Locate the cell with the specified text and output its [x, y] center coordinate. 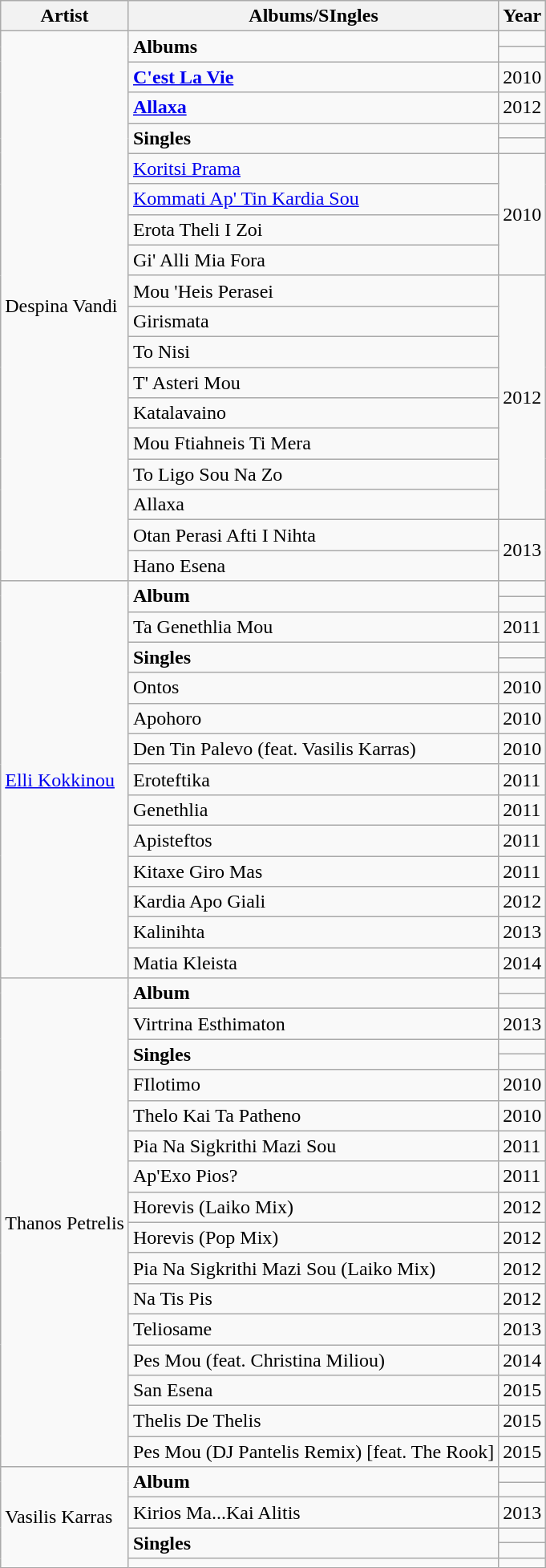
Koritsi Prama [313, 169]
Kalinihta [313, 932]
Artist [65, 16]
Thelis De Thelis [313, 1421]
Kardia Apo Giali [313, 902]
Virtrina Esthimaton [313, 1024]
Katalavaino [313, 413]
Mou 'Heis Perasei [313, 290]
Kitaxe Giro Mas [313, 871]
Kirios Ma...Kai Alitis [313, 1513]
Gi' Alli Mia Fora [313, 260]
Hano Esena [313, 566]
FIlotimo [313, 1085]
Elli Kokkinou [65, 780]
Apisteftos [313, 840]
Na Tis Pis [313, 1298]
T' Asteri Mou [313, 383]
Year [523, 16]
Erota Theli I Zoi [313, 230]
Kommati Ap' Tin Kardia Sou [313, 199]
Despina Vandi [65, 307]
Apohoro [313, 718]
To Ligo Sou Na Zo [313, 474]
Ta Genethlia Mou [313, 627]
Den Tin Palevo (feat. Vasilis Karras) [313, 749]
Matia Kleista [313, 963]
Pia Na Sigkrithi Mazi Sou (Laiko Mix) [313, 1268]
Mou Ftiahneis Ti Mera [313, 444]
Albums [313, 47]
Ontos [313, 688]
Pes Mou (feat. Christina Miliou) [313, 1360]
Girismata [313, 321]
Teliosame [313, 1329]
To Nisi [313, 351]
Otan Perasi Afti I Nihta [313, 535]
Thanos Petrelis [65, 1223]
San Esena [313, 1391]
Thelo Kai Ta Patheno [313, 1115]
Ap'Exo Pios? [313, 1176]
Horevis (Laiko Mix) [313, 1207]
C'est La Vie [313, 77]
Genethlia [313, 810]
Eroteftika [313, 779]
Albums/SIngles [313, 16]
Pia Na Sigkrithi Mazi Sou [313, 1146]
Pes Mou (DJ Pantelis Remix) [feat. The Rook] [313, 1452]
Horevis (Pop Mix) [313, 1237]
Vasilis Karras [65, 1517]
